Return the (X, Y) coordinate for the center point of the cell that contains the specified text.  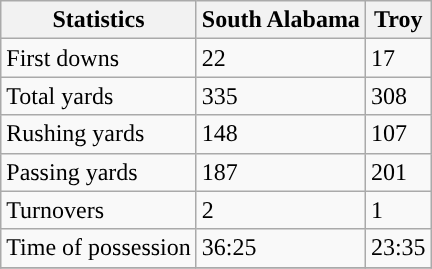
107 (398, 134)
Time of possession (99, 248)
First downs (99, 58)
201 (398, 172)
1 (398, 210)
South Alabama (280, 20)
148 (280, 134)
22 (280, 58)
308 (398, 96)
23:35 (398, 248)
Total yards (99, 96)
17 (398, 58)
36:25 (280, 248)
335 (280, 96)
Statistics (99, 20)
Rushing yards (99, 134)
2 (280, 210)
Passing yards (99, 172)
Turnovers (99, 210)
Troy (398, 20)
187 (280, 172)
